Return [X, Y] of the center of cell containing provided text 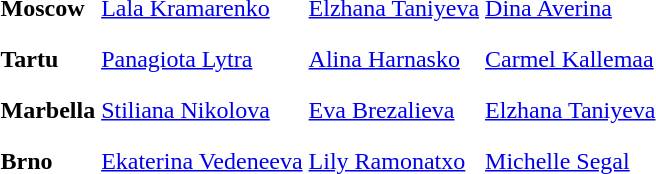
Eva Brezalieva [394, 110]
Stiliana Nikolova [202, 110]
Panagiota Lytra [202, 59]
Alina Harnasko [394, 59]
